Return the (x, y) coordinate for the center point of the cell that contains the specified text.  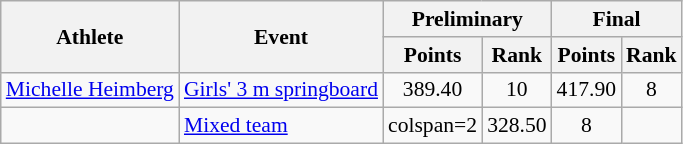
Final (617, 19)
Event (281, 36)
colspan=2 (432, 126)
Athlete (90, 36)
389.40 (432, 90)
417.90 (586, 90)
10 (516, 90)
Girls' 3 m springboard (281, 90)
Mixed team (281, 126)
Preliminary (468, 19)
Michelle Heimberg (90, 90)
328.50 (516, 126)
